Determine the [x, y] coordinate at the center of the cell enclosing the given text.  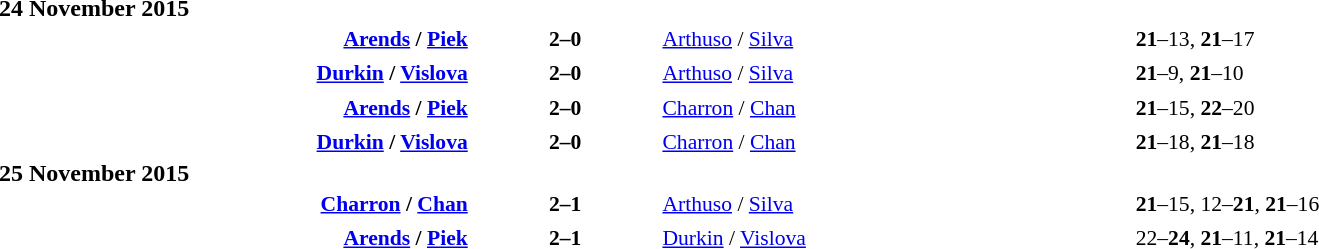
2–1 [566, 204]
